Find where the given text appears and provide that cell's center as [X, Y] coordinate. 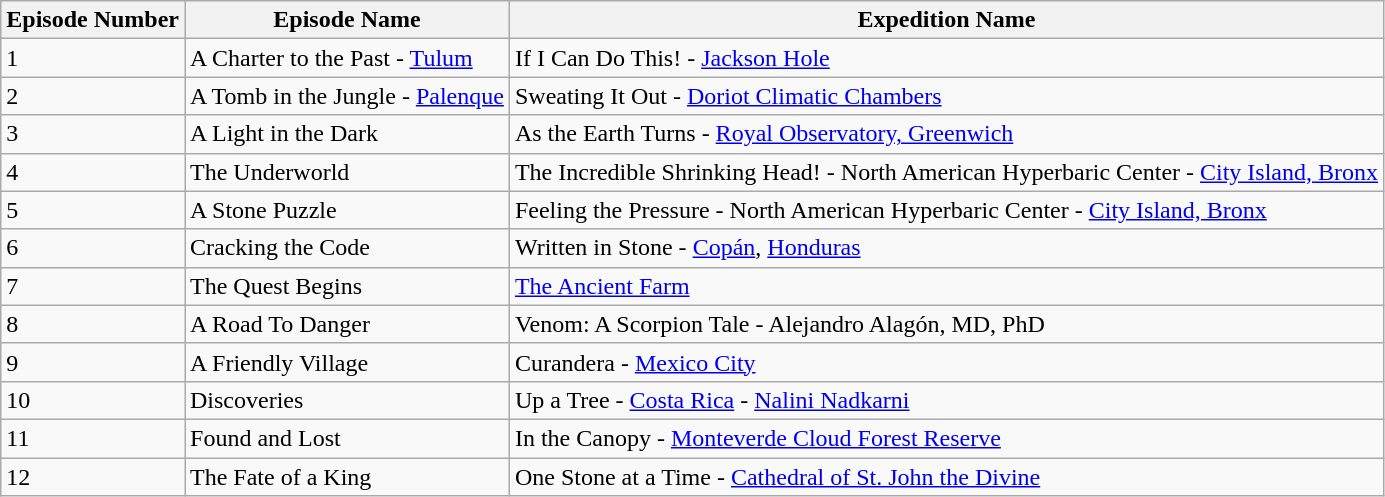
3 [93, 134]
The Ancient Farm [946, 286]
Written in Stone - Copán, Honduras [946, 248]
Discoveries [346, 400]
Feeling the Pressure - North American Hyperbaric Center - City Island, Bronx [946, 210]
11 [93, 438]
Episode Number [93, 20]
Sweating It Out - Doriot Climatic Chambers [946, 96]
A Friendly Village [346, 362]
The Fate of a King [346, 477]
A Charter to the Past - Tulum [346, 58]
5 [93, 210]
9 [93, 362]
4 [93, 172]
Episode Name [346, 20]
Up a Tree - Costa Rica - Nalini Nadkarni [946, 400]
2 [93, 96]
10 [93, 400]
The Quest Begins [346, 286]
The Incredible Shrinking Head! - North American Hyperbaric Center - City Island, Bronx [946, 172]
Found and Lost [346, 438]
A Tomb in the Jungle - Palenque [346, 96]
Cracking the Code [346, 248]
1 [93, 58]
In the Canopy - Monteverde Cloud Forest Reserve [946, 438]
12 [93, 477]
The Underworld [346, 172]
If I Can Do This! - Jackson Hole [946, 58]
Venom: A Scorpion Tale - Alejandro Alagón, MD, PhD [946, 324]
As the Earth Turns - Royal Observatory, Greenwich [946, 134]
6 [93, 248]
Expedition Name [946, 20]
8 [93, 324]
One Stone at a Time - Cathedral of St. John the Divine [946, 477]
Curandera - Mexico City [946, 362]
A Stone Puzzle [346, 210]
7 [93, 286]
A Light in the Dark [346, 134]
A Road To Danger [346, 324]
